Return the (X, Y) coordinate for the center point of the cell that contains the specified text.  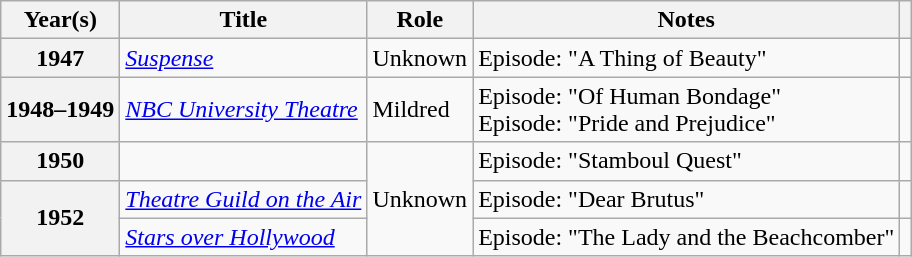
Episode: "A Thing of Beauty" (686, 58)
1948–1949 (60, 110)
Theatre Guild on the Air (244, 199)
Episode: "The Lady and the Beachcomber" (686, 237)
Role (420, 20)
Episode: "Dear Brutus" (686, 199)
Notes (686, 20)
Episode: "Stamboul Quest" (686, 161)
1952 (60, 218)
Suspense (244, 58)
Stars over Hollywood (244, 237)
Episode: "Of Human Bondage"Episode: "Pride and Prejudice" (686, 110)
Year(s) (60, 20)
Title (244, 20)
Mildred (420, 110)
1950 (60, 161)
NBC University Theatre (244, 110)
1947 (60, 58)
